Capture the cell that displays the provided text and extract its (X, Y) central coordinate. 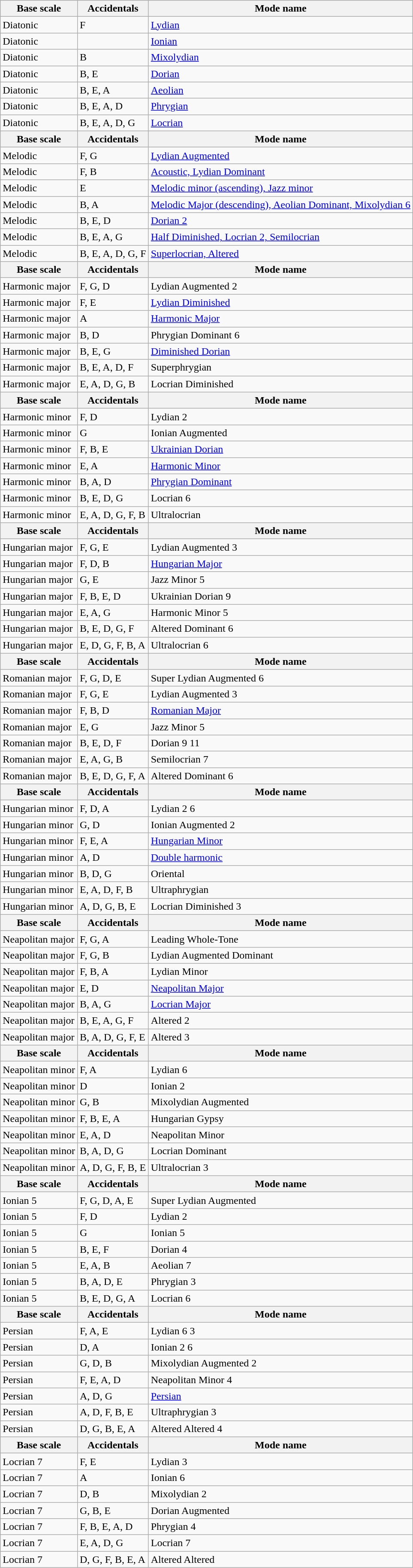
D, G, B, E, A (113, 1429)
B, E, G (113, 351)
E, A, D (113, 1135)
B, E, A, G (113, 237)
Altered 2 (280, 1021)
Dorian 9 11 (280, 743)
Altered 3 (280, 1037)
B, D (113, 335)
F (113, 25)
F, A, E (113, 1331)
Acoustic, Lydian Dominant (280, 172)
Lydian Diminished (280, 302)
E, A, D, G, B (113, 384)
F, E, A, D (113, 1380)
F, B, E, D (113, 596)
B, E, F (113, 1249)
B, D, G (113, 874)
B, A, D, E (113, 1282)
Super Lydian Augmented 6 (280, 678)
Superphrygian (280, 368)
Altered Altered 4 (280, 1429)
D, B (113, 1494)
Ultralocrian 6 (280, 645)
B, E, D (113, 221)
E, A, D, G (113, 1543)
E, D, G, F, B, A (113, 645)
Oriental (280, 874)
Half Diminished, Locrian 2, Semilocrian (280, 237)
B (113, 57)
F, B, D (113, 710)
B, E, A, D, G, F (113, 253)
B, A, D, G (113, 1151)
D, A (113, 1347)
E, A (113, 465)
Locrian (280, 123)
F, G, D, E (113, 678)
Lydian Augmented 2 (280, 286)
E, G (113, 727)
F, B, A (113, 971)
Dorian (280, 74)
Ultralocrian (280, 515)
Locrian Diminished (280, 384)
Harmonic Minor (280, 465)
Lydian (280, 25)
G, D, B (113, 1363)
Ukrainian Dorian 9 (280, 596)
Lydian Minor (280, 971)
Mixolydian 2 (280, 1494)
B, A, D, G, F, E (113, 1037)
Dorian 4 (280, 1249)
B, A, G (113, 1004)
F, G, A (113, 939)
B, E, D, G, F, A (113, 776)
Ionian 2 (280, 1086)
Dorian 2 (280, 221)
Mixolydian (280, 57)
E (113, 188)
Hungarian Major (280, 564)
D (113, 1086)
B, E, A, G, F (113, 1021)
Ultraphrygian (280, 890)
Locrian Diminished 3 (280, 906)
B, E, D, G, A (113, 1298)
Ultralocrian 3 (280, 1167)
A, D, G, F, B, E (113, 1167)
G, B (113, 1102)
F, D, B (113, 564)
F, B, E, A, D (113, 1527)
Locrian Dominant (280, 1151)
Harmonic Major (280, 319)
Lydian Augmented (280, 155)
A, D (113, 857)
G, B, E (113, 1510)
G, D (113, 825)
E, A, D, G, F, B (113, 515)
Ukrainian Dorian (280, 449)
Leading Whole-Tone (280, 939)
B, E, A, D, G (113, 123)
Ionian Augmented (280, 433)
Lydian 6 3 (280, 1331)
Phrygian Dominant 6 (280, 335)
E, A, D, F, B (113, 890)
Phrygian (280, 106)
Ultraphrygian 3 (280, 1412)
A, D, F, B, E (113, 1412)
Ionian (280, 41)
Superlocrian, Altered (280, 253)
Ionian 6 (280, 1478)
E, D (113, 988)
E, A, B (113, 1266)
Neapolitan Minor 4 (280, 1380)
Lydian 3 (280, 1461)
B, A (113, 205)
B, E (113, 74)
Diminished Dorian (280, 351)
Phrygian Dominant (280, 482)
Neapolitan Minor (280, 1135)
Lydian 2 6 (280, 808)
B, E, A, D, F (113, 368)
Aeolian 7 (280, 1266)
F, D, A (113, 808)
F, B, E, A (113, 1119)
Lydian 6 (280, 1070)
D, G, F, B, E, A (113, 1559)
F, G, D, A, E (113, 1200)
F, B, E (113, 449)
B, E, D, F (113, 743)
A, D, G, B, E (113, 906)
B, E, A, D (113, 106)
Dorian Augmented (280, 1510)
Locrian Major (280, 1004)
F, G, B (113, 955)
Aeolian (280, 90)
F, E, A (113, 841)
Melodic minor (ascending), Jazz minor (280, 188)
Lydian Augmented Dominant (280, 955)
A, D, G (113, 1396)
Neapolitan Major (280, 988)
Altered Altered (280, 1559)
F, B (113, 172)
Mixolydian Augmented (280, 1102)
Phrygian 4 (280, 1527)
Hungarian Minor (280, 841)
Hungarian Gypsy (280, 1119)
E, A, G (113, 612)
G, E (113, 580)
B, E, D, G (113, 498)
Harmonic Minor 5 (280, 612)
E, A, G, B (113, 760)
Phrygian 3 (280, 1282)
B, A, D (113, 482)
B, E, D, G, F (113, 629)
Super Lydian Augmented (280, 1200)
Ionian 2 6 (280, 1347)
Double harmonic (280, 857)
Romanian Major (280, 710)
Semilocrian 7 (280, 760)
F, G (113, 155)
Mixolydian Augmented 2 (280, 1363)
Melodic Major (descending), Aeolian Dominant, Mixolydian 6 (280, 205)
B, E, A (113, 90)
Ionian Augmented 2 (280, 825)
F, A (113, 1070)
F, G, D (113, 286)
